Return the [x, y] coordinate for the center point of the cell that contains the specified text.  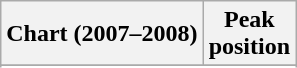
Peakposition [249, 34]
Chart (2007–2008) [102, 34]
